From the cell containing the given text, extract its center point as (X, Y) coordinate. 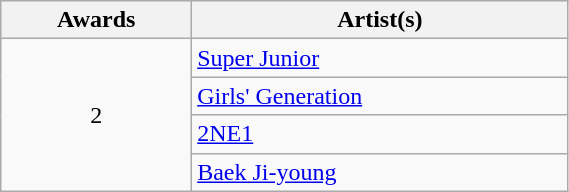
Awards (96, 20)
2 (96, 115)
2NE1 (380, 134)
Girls' Generation (380, 96)
Baek Ji-young (380, 172)
Super Junior (380, 58)
Artist(s) (380, 20)
